Return the (x, y) coordinate for the center point of the cell that contains the specified text.  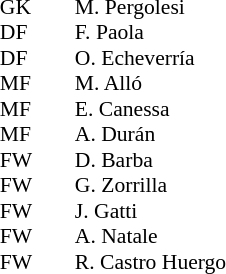
A. Natale (150, 237)
F. Paola (150, 33)
D. Barba (150, 160)
J. Gatti (150, 211)
O. Echeverría (150, 58)
G. Zorrilla (150, 185)
M. Alló (150, 83)
E. Canessa (150, 109)
A. Durán (150, 135)
